From the cell containing the given text, extract its center point as [X, Y] coordinate. 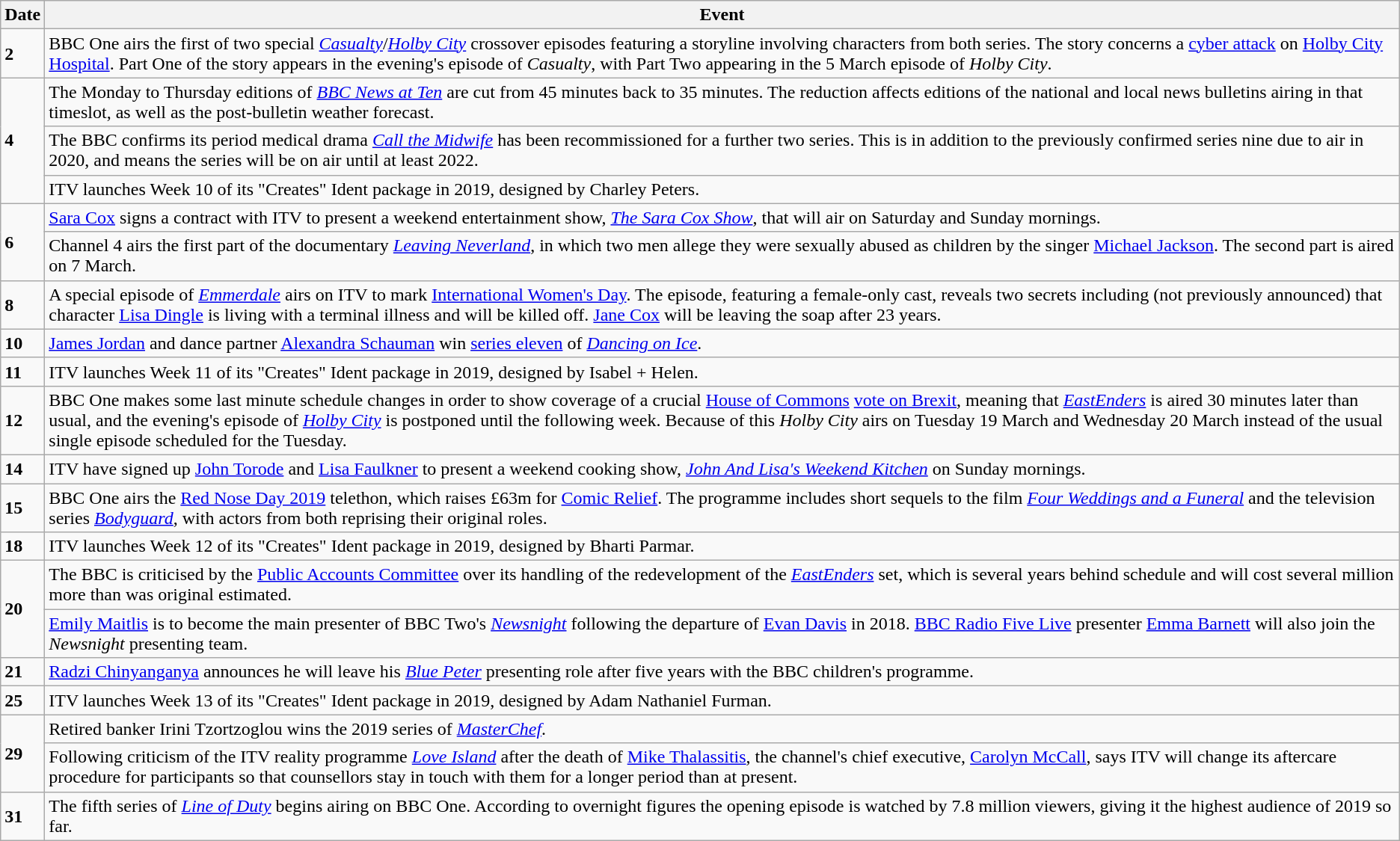
Date [22, 15]
25 [22, 700]
4 [22, 141]
ITV launches Week 11 of its "Creates" Ident package in 2019, designed by Isabel + Helen. [722, 372]
Radzi Chinyanganya announces he will leave his Blue Peter presenting role after five years with the BBC children's programme. [722, 672]
12 [22, 420]
James Jordan and dance partner Alexandra Schauman win series eleven of Dancing on Ice. [722, 343]
18 [22, 546]
Event [722, 15]
Retired banker Irini Tzortzoglou wins the 2019 series of MasterChef. [722, 729]
2 [22, 54]
ITV launches Week 13 of its "Creates" Ident package in 2019, designed by Adam Nathaniel Furman. [722, 700]
11 [22, 372]
ITV have signed up John Torode and Lisa Faulkner to present a weekend cooking show, John And Lisa's Weekend Kitchen on Sunday mornings. [722, 469]
29 [22, 754]
15 [22, 507]
14 [22, 469]
6 [22, 242]
10 [22, 343]
ITV launches Week 12 of its "Creates" Ident package in 2019, designed by Bharti Parmar. [722, 546]
21 [22, 672]
8 [22, 305]
31 [22, 816]
Sara Cox signs a contract with ITV to present a weekend entertainment show, The Sara Cox Show, that will air on Saturday and Sunday mornings. [722, 218]
20 [22, 609]
ITV launches Week 10 of its "Creates" Ident package in 2019, designed by Charley Peters. [722, 189]
